Find where the given text appears and provide that cell's center as (X, Y) coordinate. 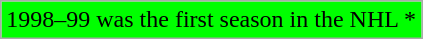
1998–99 was the first season in the NHL * (212, 20)
